For the text-containing cell, return its midpoint in [X, Y] coordinate format. 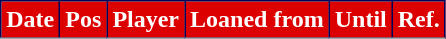
Loaned from [258, 20]
Until [360, 20]
Date [30, 20]
Ref. [418, 20]
Player [146, 20]
Pos [84, 20]
